Output the (X, Y) coordinate of the center of the cell containing the given text.  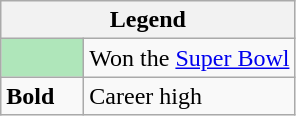
Career high (190, 96)
Bold (42, 96)
Won the Super Bowl (190, 58)
Legend (148, 20)
